Scan for the cell matching the given text and deliver its [X, Y] coordinate at center. 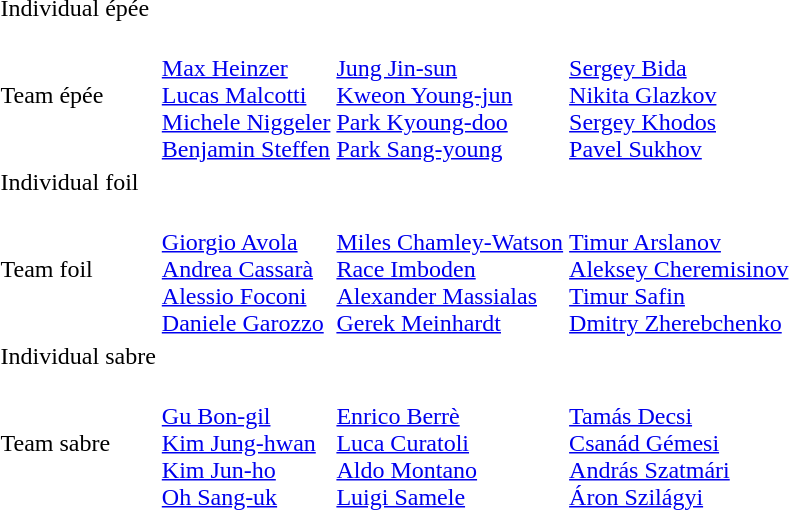
Jung Jin-sunKweon Young-junPark Kyoung-dooPark Sang-young [450, 95]
Giorgio AvolaAndrea CassaràAlessio FoconiDaniele Garozzo [246, 269]
Miles Chamley-WatsonRace ImbodenAlexander MassialasGerek Meinhardt [450, 269]
Max HeinzerLucas MalcottiMichele NiggelerBenjamin Steffen [246, 95]
